Return (x, y) of the center of cell containing provided text 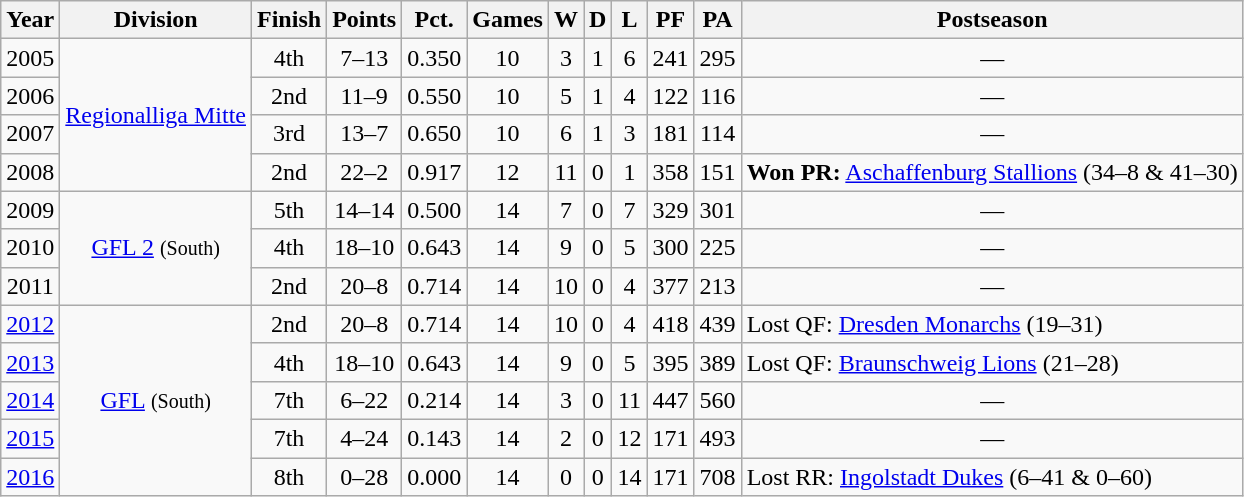
2006 (30, 96)
22–2 (364, 172)
0.000 (434, 477)
8th (290, 477)
0.550 (434, 96)
Year (30, 20)
2005 (30, 58)
PA (718, 20)
2012 (30, 324)
13–7 (364, 134)
116 (718, 96)
GFL 2 (South) (156, 248)
PF (670, 20)
114 (718, 134)
0.350 (434, 58)
300 (670, 248)
213 (718, 286)
358 (670, 172)
0.143 (434, 438)
5th (290, 210)
329 (670, 210)
0.917 (434, 172)
Finish (290, 20)
447 (670, 400)
L (630, 20)
2009 (30, 210)
6–22 (364, 400)
241 (670, 58)
Regionalliga Mitte (156, 115)
181 (670, 134)
3rd (290, 134)
439 (718, 324)
7–13 (364, 58)
708 (718, 477)
560 (718, 400)
0.500 (434, 210)
122 (670, 96)
14–14 (364, 210)
0–28 (364, 477)
D (598, 20)
Division (156, 20)
Won PR: Aschaffenburg Stallions (34–8 & 41–30) (992, 172)
389 (718, 362)
418 (670, 324)
Points (364, 20)
493 (718, 438)
395 (670, 362)
2011 (30, 286)
2015 (30, 438)
295 (718, 58)
Lost QF: Braunschweig Lions (21–28) (992, 362)
Lost RR: Ingolstadt Dukes (6–41 & 0–60) (992, 477)
Postseason (992, 20)
151 (718, 172)
2007 (30, 134)
2 (566, 438)
Lost QF: Dresden Monarchs (19–31) (992, 324)
2013 (30, 362)
0.650 (434, 134)
0.214 (434, 400)
Pct. (434, 20)
225 (718, 248)
301 (718, 210)
2008 (30, 172)
Games (508, 20)
2014 (30, 400)
2016 (30, 477)
4–24 (364, 438)
W (566, 20)
11–9 (364, 96)
377 (670, 286)
2010 (30, 248)
GFL (South) (156, 400)
